Provide the [x, y] coordinate of the cell's center where the given text is located.  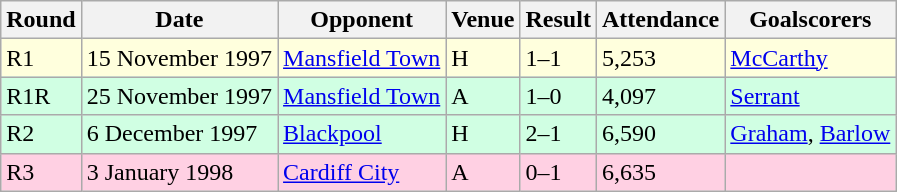
Graham, Barlow [810, 134]
Serrant [810, 96]
25 November 1997 [179, 96]
Date [179, 20]
2–1 [558, 134]
Attendance [660, 20]
3 January 1998 [179, 172]
R1 [41, 58]
0–1 [558, 172]
6,635 [660, 172]
R2 [41, 134]
6 December 1997 [179, 134]
McCarthy [810, 58]
Round [41, 20]
1–1 [558, 58]
Goalscorers [810, 20]
Opponent [362, 20]
Cardiff City [362, 172]
15 November 1997 [179, 58]
R1R [41, 96]
R3 [41, 172]
4,097 [660, 96]
5,253 [660, 58]
1–0 [558, 96]
6,590 [660, 134]
Result [558, 20]
Venue [483, 20]
Blackpool [362, 134]
